Identify which cell holds the provided text, then report its [X, Y] central coordinate. 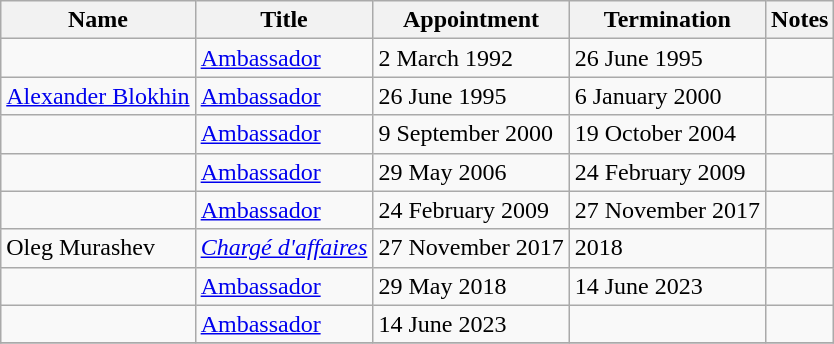
29 May 2006 [471, 172]
Termination [667, 20]
2018 [667, 248]
Chargé d'affaires [284, 248]
Notes [800, 20]
9 September 2000 [471, 134]
2 March 1992 [471, 58]
Oleg Murashev [98, 248]
29 May 2018 [471, 286]
Title [284, 20]
Name [98, 20]
Appointment [471, 20]
Alexander Blokhin [98, 96]
6 January 2000 [667, 96]
19 October 2004 [667, 134]
